Locate the cell with the specified text and output its [X, Y] center coordinate. 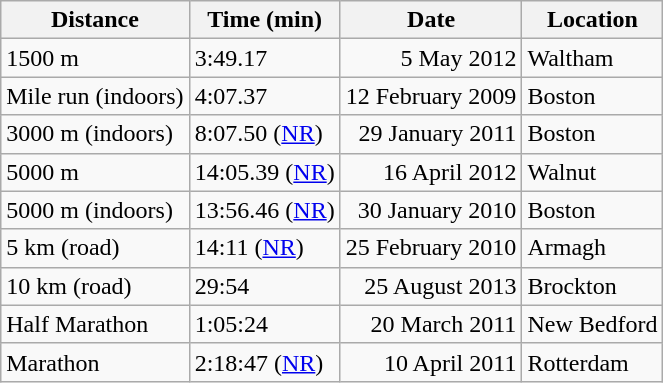
4:07.37 [264, 96]
5 km (road) [95, 248]
8:07.50 (NR) [264, 134]
Half Marathon [95, 324]
Walnut [592, 172]
New Bedford [592, 324]
Brockton [592, 286]
3:49.17 [264, 58]
3000 m (indoors) [95, 134]
10 April 2011 [431, 362]
Marathon [95, 362]
14:11 (NR) [264, 248]
30 January 2010 [431, 210]
16 April 2012 [431, 172]
Waltham [592, 58]
5 May 2012 [431, 58]
14:05.39 (NR) [264, 172]
5000 m [95, 172]
1:05:24 [264, 324]
1500 m [95, 58]
Location [592, 20]
10 km (road) [95, 286]
Armagh [592, 248]
13:56.46 (NR) [264, 210]
25 August 2013 [431, 286]
Rotterdam [592, 362]
20 March 2011 [431, 324]
25 February 2010 [431, 248]
29:54 [264, 286]
2:18:47 (NR) [264, 362]
5000 m (indoors) [95, 210]
Time (min) [264, 20]
Date [431, 20]
29 January 2011 [431, 134]
12 February 2009 [431, 96]
Mile run (indoors) [95, 96]
Distance [95, 20]
